Scan for the cell matching the given text and deliver its (x, y) coordinate at center. 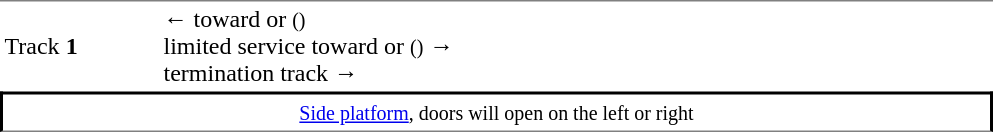
← toward or () limited service toward or () → termination track → (576, 46)
Side platform, doors will open on the left or right (496, 112)
Track 1 (80, 46)
